Scan for the cell matching the given text and deliver its (x, y) coordinate at center. 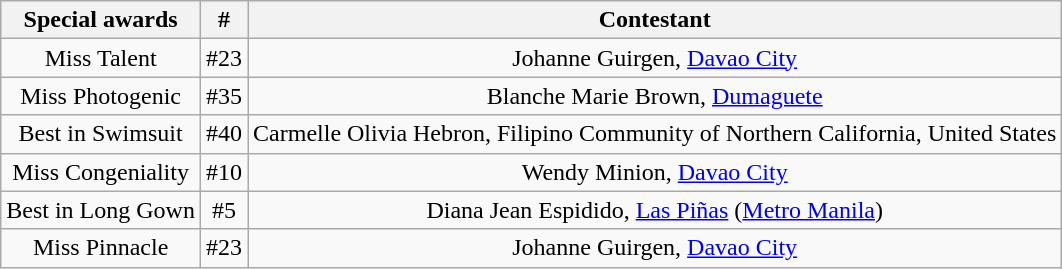
Carmelle Olivia Hebron, Filipino Community of Northern California, United States (655, 134)
Diana Jean Espidido, Las Piñas (Metro Manila) (655, 210)
# (224, 20)
Miss Congeniality (101, 172)
Blanche Marie Brown, Dumaguete (655, 96)
Miss Photogenic (101, 96)
Best in Long Gown (101, 210)
Contestant (655, 20)
Miss Talent (101, 58)
#5 (224, 210)
Special awards (101, 20)
Best in Swimsuit (101, 134)
#35 (224, 96)
#40 (224, 134)
Miss Pinnacle (101, 248)
Wendy Minion, Davao City (655, 172)
#10 (224, 172)
